For the text-containing cell, return its midpoint in [x, y] coordinate format. 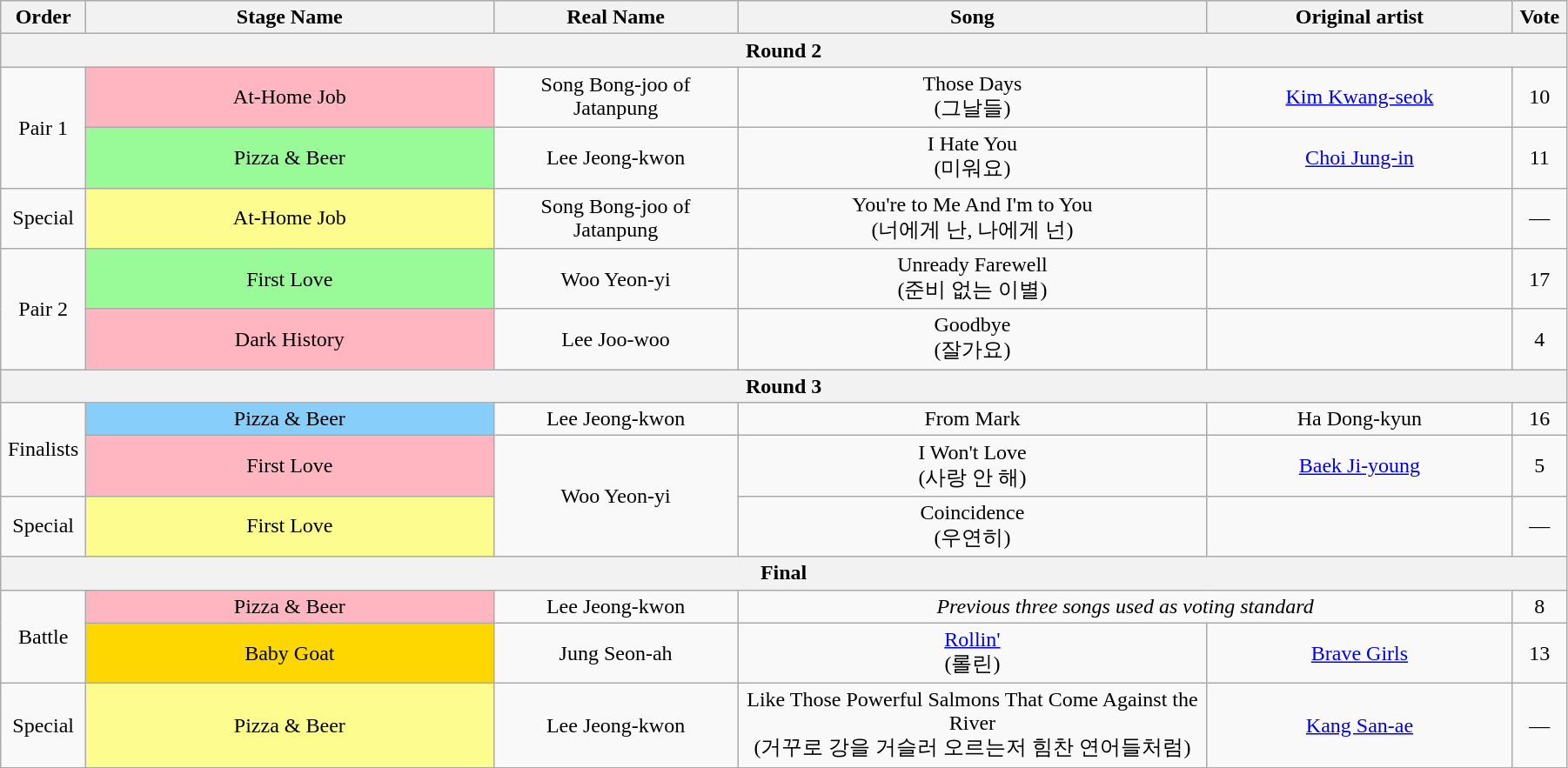
17 [1539, 279]
Pair 1 [44, 127]
Battle [44, 637]
Baek Ji-young [1359, 466]
16 [1539, 419]
Order [44, 17]
Finalists [44, 450]
Kang San-ae [1359, 725]
Round 2 [784, 50]
Kim Kwang-seok [1359, 97]
11 [1539, 157]
Pair 2 [44, 310]
Brave Girls [1359, 653]
Real Name [616, 17]
10 [1539, 97]
Goodbye(잘가요) [973, 339]
Final [784, 573]
Dark History [290, 339]
8 [1539, 606]
13 [1539, 653]
5 [1539, 466]
You're to Me And I'm to You (너에게 난, 나에게 넌) [973, 218]
Like Those Powerful Salmons That Come Against the River(거꾸로 강을 거슬러 오르는저 힘찬 연어들처럼) [973, 725]
Baby Goat [290, 653]
From Mark [973, 419]
Those Days(그날들) [973, 97]
Jung Seon-ah [616, 653]
I Won't Love(사랑 안 해) [973, 466]
4 [1539, 339]
Ha Dong-kyun [1359, 419]
Coincidence(우연히) [973, 526]
I Hate You(미워요) [973, 157]
Choi Jung-in [1359, 157]
Stage Name [290, 17]
Original artist [1359, 17]
Song [973, 17]
Rollin'(롤린) [973, 653]
Vote [1539, 17]
Round 3 [784, 386]
Unready Farewell(준비 없는 이별) [973, 279]
Lee Joo-woo [616, 339]
Previous three songs used as voting standard [1125, 606]
